Determine the (X, Y) coordinate at the center of the cell enclosing the given text.  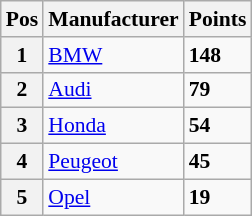
Pos (22, 19)
4 (22, 162)
148 (218, 55)
3 (22, 126)
54 (218, 126)
Honda (113, 126)
2 (22, 90)
Points (218, 19)
1 (22, 55)
Peugeot (113, 162)
5 (22, 197)
45 (218, 162)
Audi (113, 90)
Opel (113, 197)
BMW (113, 55)
19 (218, 197)
79 (218, 90)
Manufacturer (113, 19)
